Provide the [X, Y] coordinate of the cell's center where the given text is located.  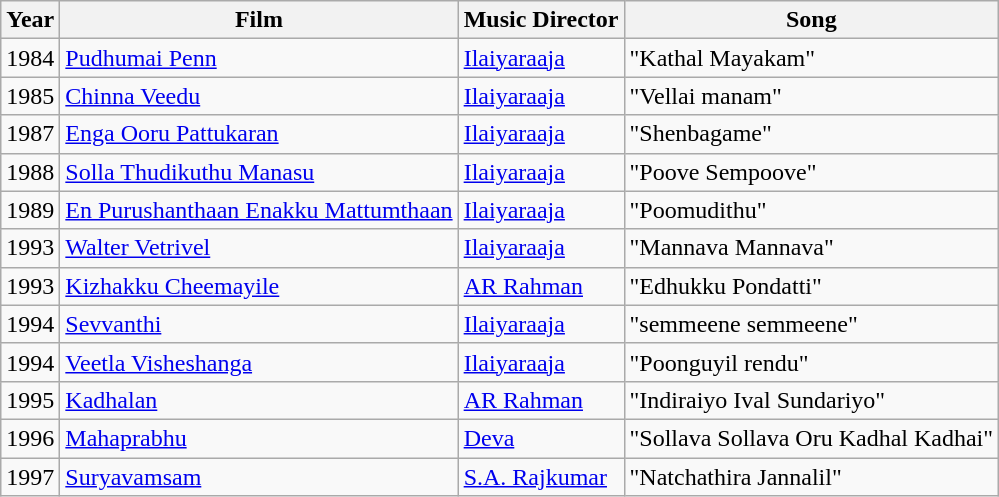
"Mannava Mannava" [812, 248]
Film [259, 20]
1996 [30, 438]
Deva [541, 438]
Solla Thudikuthu Manasu [259, 172]
1997 [30, 477]
1989 [30, 210]
Song [812, 20]
Walter Vetrivel [259, 248]
"Natchathira Jannalil" [812, 477]
"Poove Sempoove" [812, 172]
"Indiraiyo Ival Sundariyo" [812, 400]
"Vellai manam" [812, 96]
Music Director [541, 20]
1984 [30, 58]
1995 [30, 400]
"Kathal Mayakam" [812, 58]
Year [30, 20]
"Edhukku Pondatti" [812, 286]
Enga Ooru Pattukaran [259, 134]
"Poonguyil rendu" [812, 362]
Sevvanthi [259, 324]
1987 [30, 134]
1985 [30, 96]
Kadhalan [259, 400]
Mahaprabhu [259, 438]
S.A. Rajkumar [541, 477]
"Sollava Sollava Oru Kadhal Kadhai" [812, 438]
Kizhakku Cheemayile [259, 286]
Veetla Visheshanga [259, 362]
"semmeene semmeene" [812, 324]
Suryavamsam [259, 477]
Pudhumai Penn [259, 58]
"Shenbagame" [812, 134]
1988 [30, 172]
"Poomudithu" [812, 210]
Chinna Veedu [259, 96]
En Purushanthaan Enakku Mattumthaan [259, 210]
